Search for the cell housing the specified text and yield its [x, y] center coordinate. 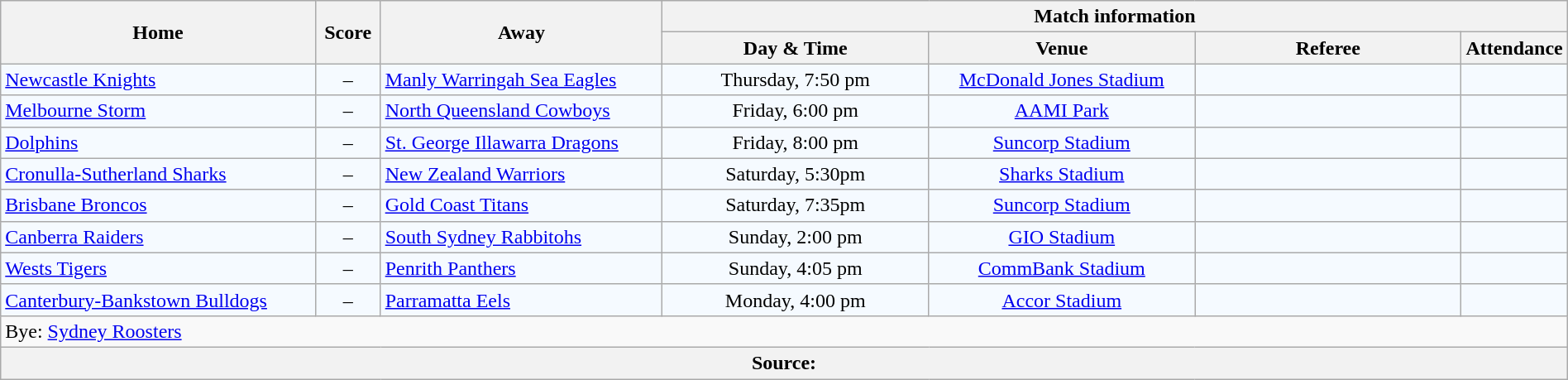
Referee [1328, 48]
North Queensland Cowboys [521, 111]
Cronulla-Sutherland Sharks [159, 174]
Sunday, 4:05 pm [796, 268]
Venue [1062, 48]
New Zealand Warriors [521, 174]
McDonald Jones Stadium [1062, 79]
Gold Coast Titans [521, 205]
Canberra Raiders [159, 237]
Saturday, 5:30pm [796, 174]
Manly Warringah Sea Eagles [521, 79]
Attendance [1514, 48]
Newcastle Knights [159, 79]
Thursday, 7:50 pm [796, 79]
Bye: Sydney Roosters [784, 331]
Friday, 6:00 pm [796, 111]
Sunday, 2:00 pm [796, 237]
South Sydney Rabbitohs [521, 237]
Match information [1115, 17]
AAMI Park [1062, 111]
Parramatta Eels [521, 300]
Friday, 8:00 pm [796, 142]
Melbourne Storm [159, 111]
Penrith Panthers [521, 268]
Canterbury-Bankstown Bulldogs [159, 300]
Sharks Stadium [1062, 174]
St. George Illawarra Dragons [521, 142]
Accor Stadium [1062, 300]
Score [347, 32]
Wests Tigers [159, 268]
Brisbane Broncos [159, 205]
Away [521, 32]
Dolphins [159, 142]
Source: [784, 363]
Monday, 4:00 pm [796, 300]
Saturday, 7:35pm [796, 205]
CommBank Stadium [1062, 268]
Day & Time [796, 48]
Home [159, 32]
GIO Stadium [1062, 237]
